Identify which cell holds the provided text, then report its [x, y] central coordinate. 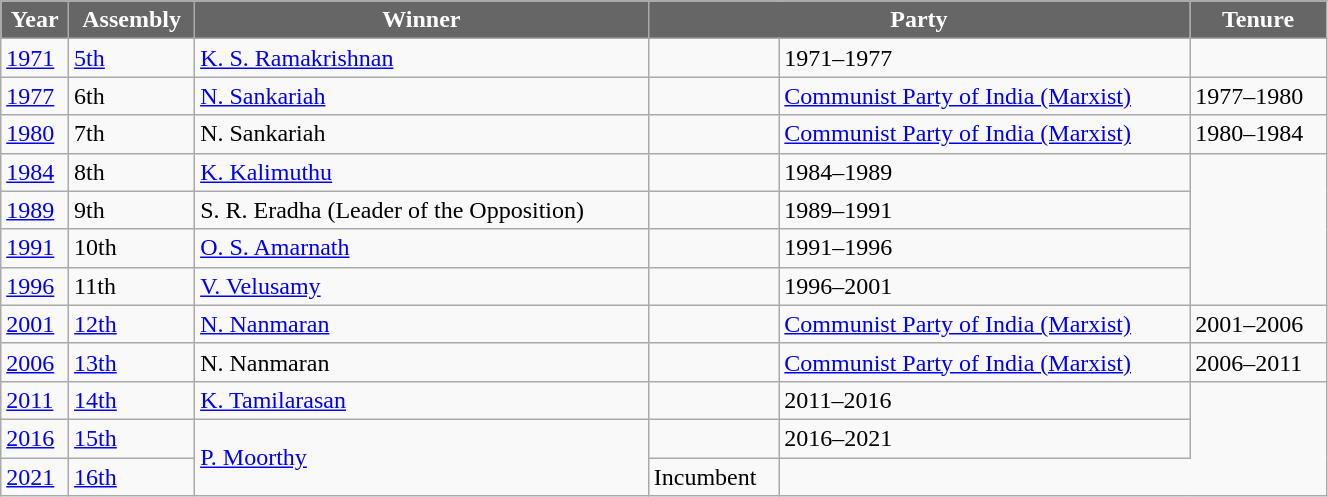
K. S. Ramakrishnan [422, 58]
Year [35, 20]
2021 [35, 477]
13th [132, 362]
2006 [35, 362]
1996–2001 [984, 286]
P. Moorthy [422, 457]
2011 [35, 400]
O. S. Amarnath [422, 248]
2011–2016 [984, 400]
2016 [35, 438]
1977–1980 [1258, 96]
1977 [35, 96]
Winner [422, 20]
2001–2006 [1258, 324]
1980–1984 [1258, 134]
K. Tamilarasan [422, 400]
2006–2011 [1258, 362]
1984–1989 [984, 172]
Tenure [1258, 20]
S. R. Eradha (Leader of the Opposition) [422, 210]
6th [132, 96]
9th [132, 210]
5th [132, 58]
1989–1991 [984, 210]
Assembly [132, 20]
K. Kalimuthu [422, 172]
1991–1996 [984, 248]
2001 [35, 324]
1996 [35, 286]
10th [132, 248]
14th [132, 400]
1991 [35, 248]
1989 [35, 210]
1980 [35, 134]
16th [132, 477]
2016–2021 [984, 438]
1971 [35, 58]
7th [132, 134]
Party [918, 20]
1971–1977 [984, 58]
Incumbent [714, 477]
15th [132, 438]
8th [132, 172]
V. Velusamy [422, 286]
12th [132, 324]
11th [132, 286]
1984 [35, 172]
